Return (x, y) of the center of cell containing provided text 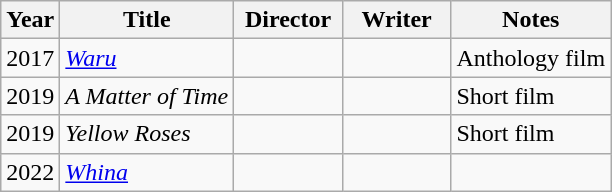
Year (30, 20)
Writer (396, 20)
Whina (147, 172)
Anthology film (531, 58)
Director (288, 20)
Notes (531, 20)
Waru (147, 58)
2022 (30, 172)
2017 (30, 58)
Title (147, 20)
Yellow Roses (147, 134)
A Matter of Time (147, 96)
